From the cell containing the given text, extract its center point as [X, Y] coordinate. 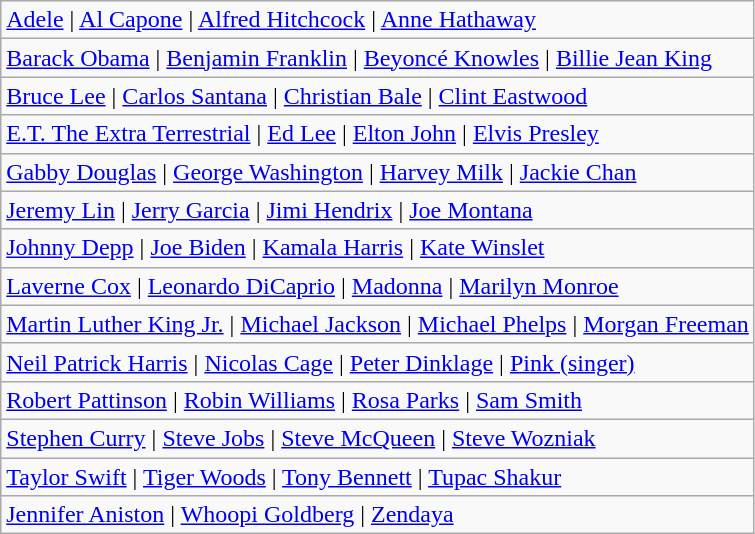
Jennifer Aniston | Whoopi Goldberg | Zendaya [378, 515]
Jeremy Lin | Jerry Garcia | Jimi Hendrix | Joe Montana [378, 210]
Robert Pattinson | Robin Williams | Rosa Parks | Sam Smith [378, 400]
Barack Obama | Benjamin Franklin | Beyoncé Knowles | Billie Jean King [378, 58]
E.T. The Extra Terrestrial | Ed Lee | Elton John | Elvis Presley [378, 134]
Martin Luther King Jr. | Michael Jackson | Michael Phelps | Morgan Freeman [378, 324]
Gabby Douglas | George Washington | Harvey Milk | Jackie Chan [378, 172]
Johnny Depp | Joe Biden | Kamala Harris | Kate Winslet [378, 248]
Taylor Swift | Tiger Woods | Tony Bennett | Tupac Shakur [378, 477]
Adele | Al Capone | Alfred Hitchcock | Anne Hathaway [378, 20]
Neil Patrick Harris | Nicolas Cage | Peter Dinklage | Pink (singer) [378, 362]
Bruce Lee | Carlos Santana | Christian Bale | Clint Eastwood [378, 96]
Laverne Cox | Leonardo DiCaprio | Madonna | Marilyn Monroe [378, 286]
Stephen Curry | Steve Jobs | Steve McQueen | Steve Wozniak [378, 438]
